For the text-containing cell, return its midpoint in (X, Y) coordinate format. 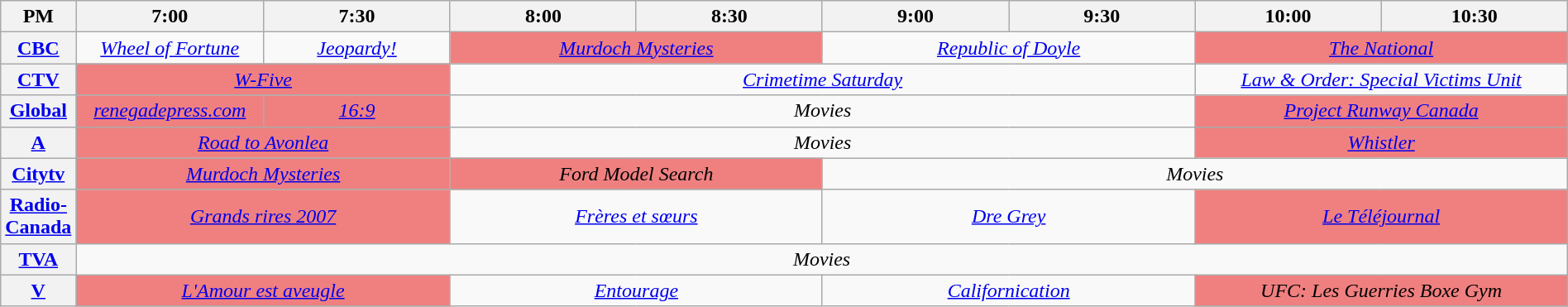
TVA (38, 259)
Whistler (1381, 142)
Jeopardy! (357, 48)
V (38, 290)
Dre Grey (1009, 217)
Road to Avonlea (263, 142)
Entourage (636, 290)
8:30 (729, 17)
L'Amour est aveugle (263, 290)
Republic of Doyle (1009, 48)
Global (38, 111)
Frères et sœurs (636, 217)
Grands rires 2007 (263, 217)
9:00 (915, 17)
8:00 (543, 17)
Project Runway Canada (1381, 111)
Radio-Canada (38, 217)
W-Five (263, 79)
Le Téléjournal (1381, 217)
Citytv (38, 174)
10:30 (1474, 17)
9:30 (1102, 17)
PM (38, 17)
CTV (38, 79)
Wheel of Fortune (170, 48)
CBC (38, 48)
10:00 (1288, 17)
The National (1381, 48)
Ford Model Search (636, 174)
Law & Order: Special Victims Unit (1381, 79)
renegadepress.com (170, 111)
UFC: Les Guerries Boxe Gym (1381, 290)
Crimetime Saturday (822, 79)
Californication (1009, 290)
7:00 (170, 17)
7:30 (357, 17)
16:9 (357, 111)
A (38, 142)
